Determine the [X, Y] coordinate at the center of the cell enclosing the given text.  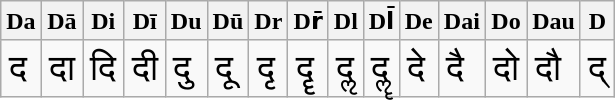
दु [186, 68]
Dl [346, 21]
दी [144, 68]
दो [506, 68]
दॢ [346, 68]
दा [62, 68]
Dl̄ [381, 21]
Dai [462, 21]
दि [104, 68]
Do [506, 21]
Di [104, 21]
दॣ [381, 68]
दू [228, 68]
Dr [268, 21]
दै [462, 68]
De [418, 21]
Da [21, 21]
दॄ [308, 68]
Dū [228, 21]
दे [418, 68]
Dī [144, 21]
Dau [554, 21]
Dr̄ [308, 21]
दौ [554, 68]
द [21, 68]
द् [597, 68]
D [597, 21]
दृ [268, 68]
Dā [62, 21]
Du [186, 21]
